Scan for the cell matching the given text and deliver its [X, Y] coordinate at center. 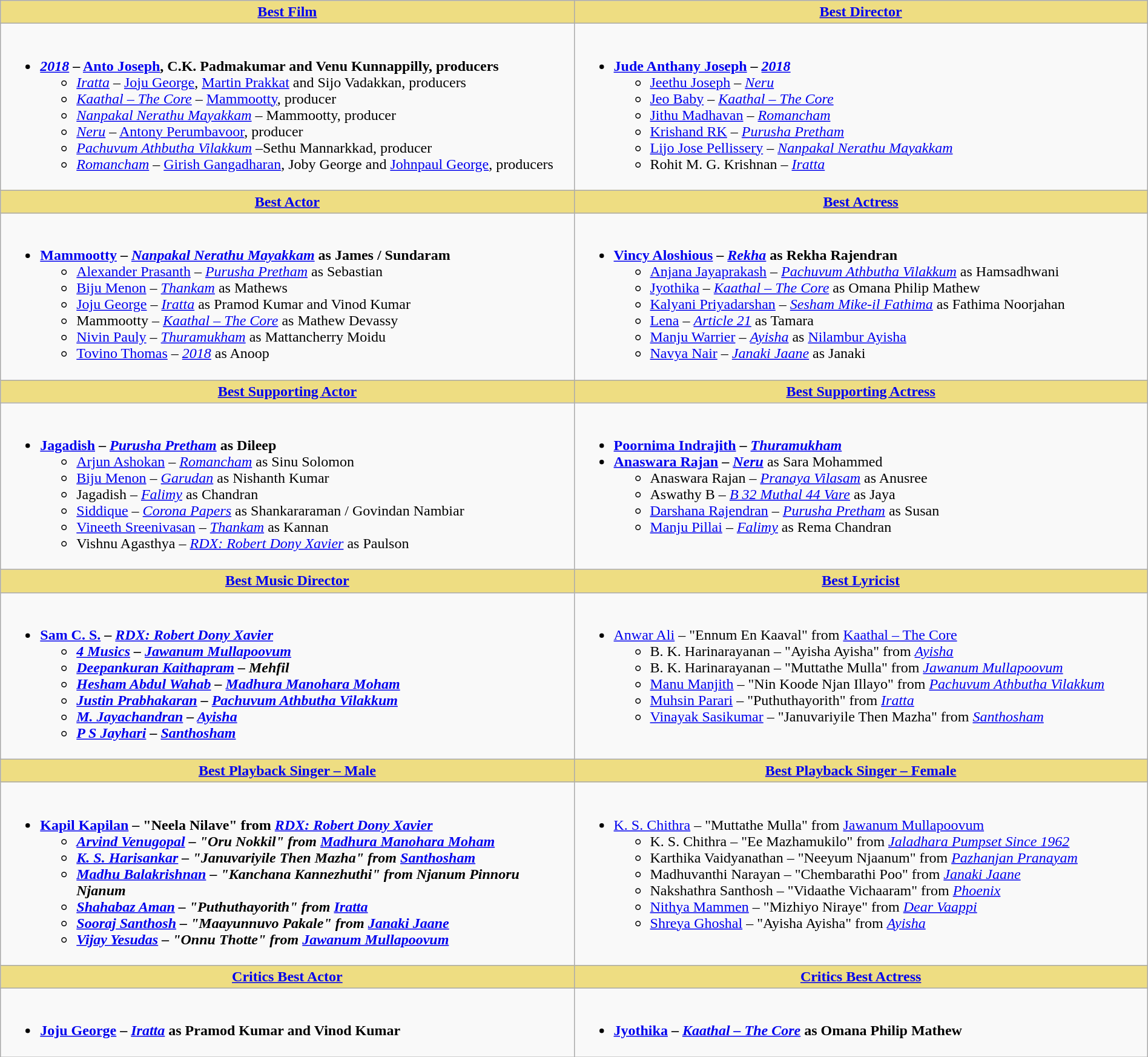
Best Supporting Actress [861, 391]
Critics Best Actress [861, 976]
Best Director [861, 12]
Best Music Director [287, 581]
Best Film [287, 12]
Best Actor [287, 202]
Jyothika – Kaathal – The Core as Omana Philip Mathew [861, 1022]
Best Lyricist [861, 581]
Best Playback Singer – Female [861, 770]
Best Playback Singer – Male [287, 770]
Best Actress [861, 202]
Best Supporting Actor [287, 391]
Critics Best Actor [287, 976]
Joju George – Iratta as Pramod Kumar and Vinod Kumar [287, 1022]
